Return the (x, y) coordinate for the center point of the cell that contains the specified text.  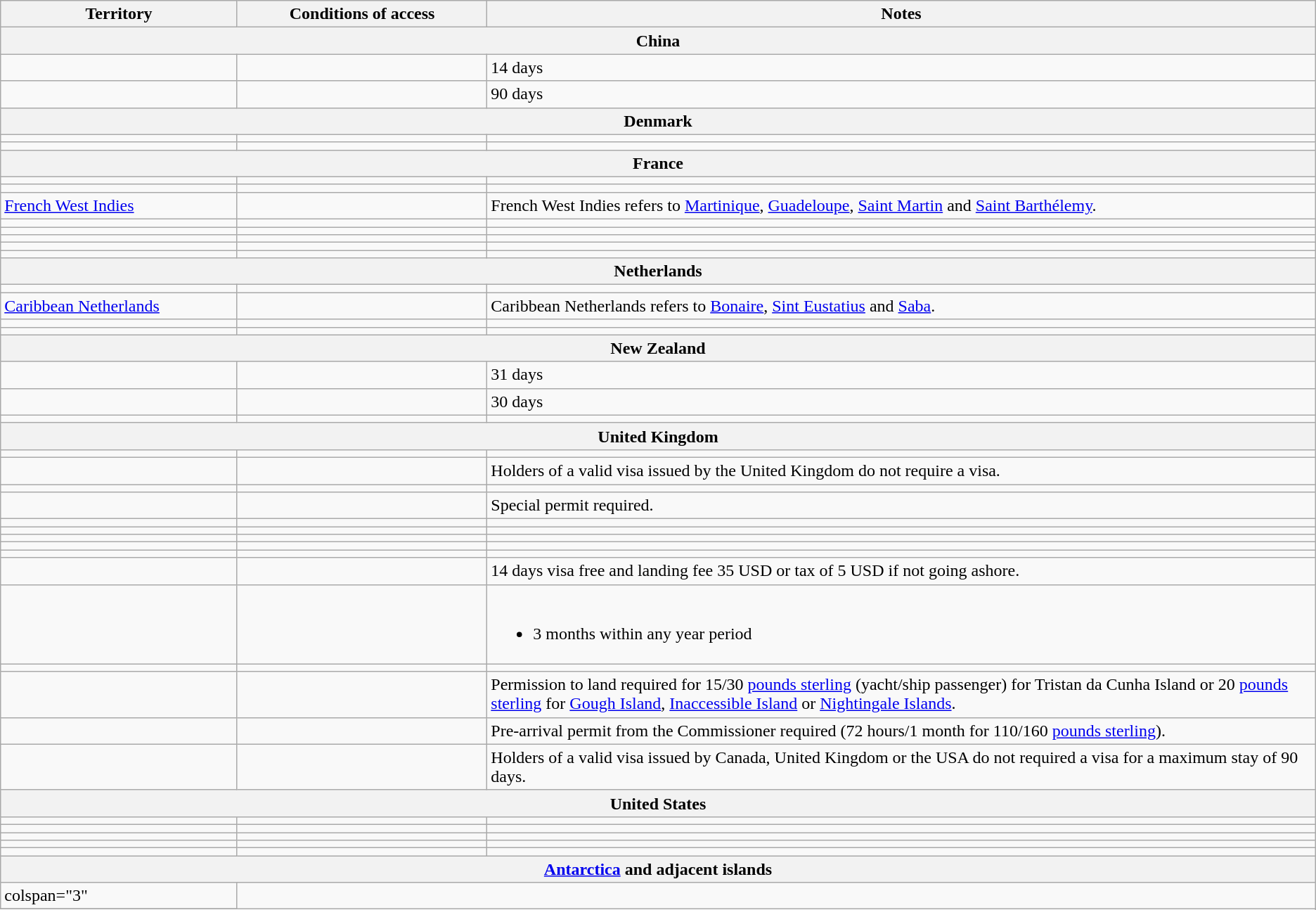
Territory (120, 14)
Netherlands (658, 271)
colspan="3" (120, 896)
Notes (901, 14)
Caribbean Netherlands (120, 306)
Denmark (658, 121)
31 days (901, 375)
Caribbean Netherlands refers to Bonaire, Sint Eustatius and Saba. (901, 306)
New Zealand (658, 348)
3 months within any year period (901, 624)
United States (658, 803)
Antarctica and adjacent islands (658, 869)
14 days (901, 68)
90 days (901, 94)
France (658, 163)
30 days (901, 402)
Holders of a valid visa issued by Canada, United Kingdom or the USA do not required a visa for a maximum stay of 90 days. (901, 767)
14 days visa free and landing fee 35 USD or tax of 5 USD if not going ashore. (901, 571)
Holders of a valid visa issued by the United Kingdom do not require a visa. (901, 470)
French West Indies (120, 205)
French West Indies refers to Martinique, Guadeloupe, Saint Martin and Saint Barthélemy. (901, 205)
Conditions of access (361, 14)
China (658, 41)
Pre-arrival permit from the Commissioner required (72 hours/1 month for 110/160 pounds sterling). (901, 731)
Special permit required. (901, 506)
United Kingdom (658, 436)
